Provide the [x, y] coordinate of the cell's center where the given text is located.  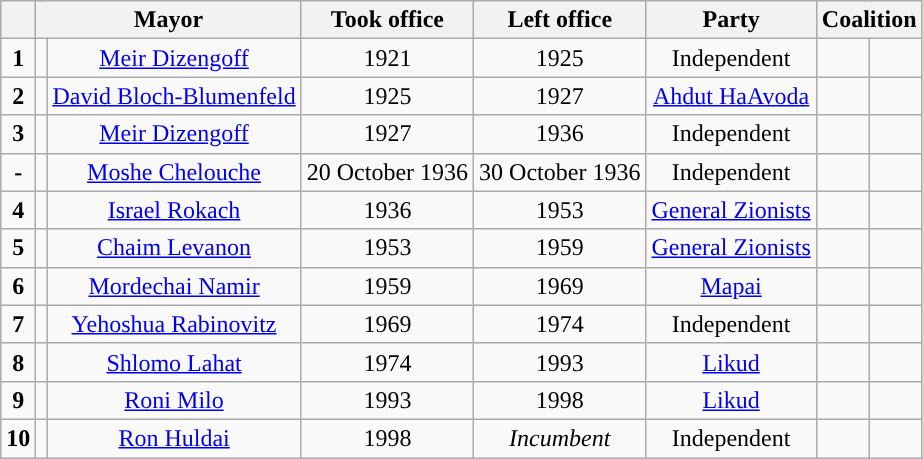
1921 [387, 58]
2 [18, 96]
10 [18, 438]
1 [18, 58]
4 [18, 210]
Roni Milo [174, 400]
- [18, 172]
Incumbent [560, 438]
David Bloch-Blumenfeld [174, 96]
Shlomo Lahat [174, 362]
30 October 1936 [560, 172]
Ron Huldai [174, 438]
8 [18, 362]
9 [18, 400]
20 October 1936 [387, 172]
Mordechai Namir [174, 286]
7 [18, 324]
Mayor [168, 20]
3 [18, 134]
Left office [560, 20]
Took office [387, 20]
Yehoshua Rabinovitz [174, 324]
Party [731, 20]
Moshe Chelouche [174, 172]
Mapai [731, 286]
Chaim Levanon [174, 248]
Coalition [869, 20]
Israel Rokach [174, 210]
5 [18, 248]
Ahdut HaAvoda [731, 96]
6 [18, 286]
